Find where the given text appears and provide that cell's center as (x, y) coordinate. 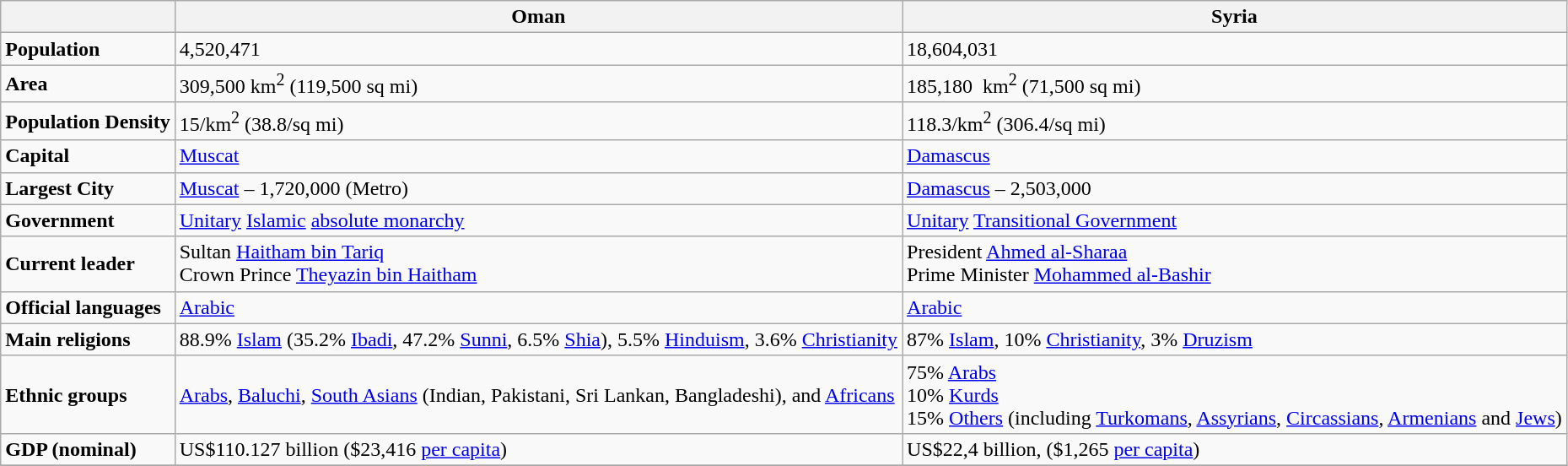
Population (88, 49)
18,604,031 (1235, 49)
US$110.127 billion ($23,416 per capita) (538, 449)
Area (88, 84)
15/km2 (38.8/sq mi) (538, 122)
Main religions (88, 339)
75% Arabs10% Kurds 15% Others (including Turkomans, Assyrians, Circassians, Armenians and Jews) (1235, 394)
Current leader (88, 263)
Muscat – 1,720,000 (Metro) (538, 188)
Government (88, 220)
Arabs, Baluchi, South Asians (Indian, Pakistani, Sri Lankan, Bangladeshi), and Africans (538, 394)
GDP (nominal) (88, 449)
309,500 km2 (119,500 sq mi) (538, 84)
118.3/km2 (306.4/sq mi) (1235, 122)
4,520,471 (538, 49)
US$22,4 billion, ($1,265 per capita) (1235, 449)
Official languages (88, 307)
Sultan Haitham bin Tariq Crown Prince Theyazin bin Haitham (538, 263)
Syria (1235, 17)
Damascus (1235, 156)
Unitary Islamic absolute monarchy (538, 220)
Unitary Transitional Government (1235, 220)
Largest City (88, 188)
President Ahmed al-Sharaa Prime Minister Mohammed al-Bashir (1235, 263)
88.9% Islam (35.2% Ibadi, 47.2% Sunni, 6.5% Shia), 5.5% Hinduism, 3.6% Christianity (538, 339)
Population Density (88, 122)
Capital (88, 156)
185,180 km2 (71,500 sq mi) (1235, 84)
87% Islam, 10% Christianity, 3% Druzism (1235, 339)
Damascus – 2,503,000 (1235, 188)
Muscat (538, 156)
Ethnic groups (88, 394)
Oman (538, 17)
